Pinpoint the cell where the given text exists, returning its [X, Y] midpoint coordinate. 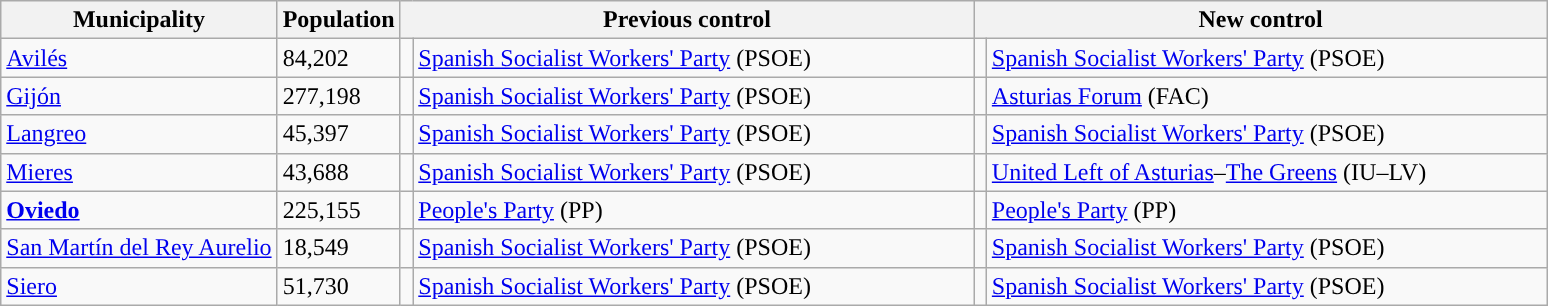
51,730 [338, 286]
84,202 [338, 58]
Siero [139, 286]
Population [338, 20]
Previous control [687, 20]
225,155 [338, 210]
18,549 [338, 248]
Asturias Forum (FAC) [1266, 96]
United Left of Asturias–The Greens (IU–LV) [1266, 172]
Municipality [139, 20]
43,688 [338, 172]
Gijón [139, 96]
San Martín del Rey Aurelio [139, 248]
277,198 [338, 96]
45,397 [338, 134]
Oviedo [139, 210]
Mieres [139, 172]
Avilés [139, 58]
New control [1261, 20]
Langreo [139, 134]
